Output the (x, y) coordinate of the center of the cell containing the given text.  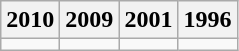
2009 (90, 20)
2001 (148, 20)
1996 (208, 20)
2010 (30, 20)
